Pinpoint the cell where the given text exists, returning its [X, Y] midpoint coordinate. 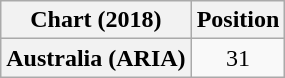
Chart (2018) [96, 20]
Position [238, 20]
Australia (ARIA) [96, 58]
31 [238, 58]
